Provide the (x, y) coordinate of the cell's center where the given text is located.  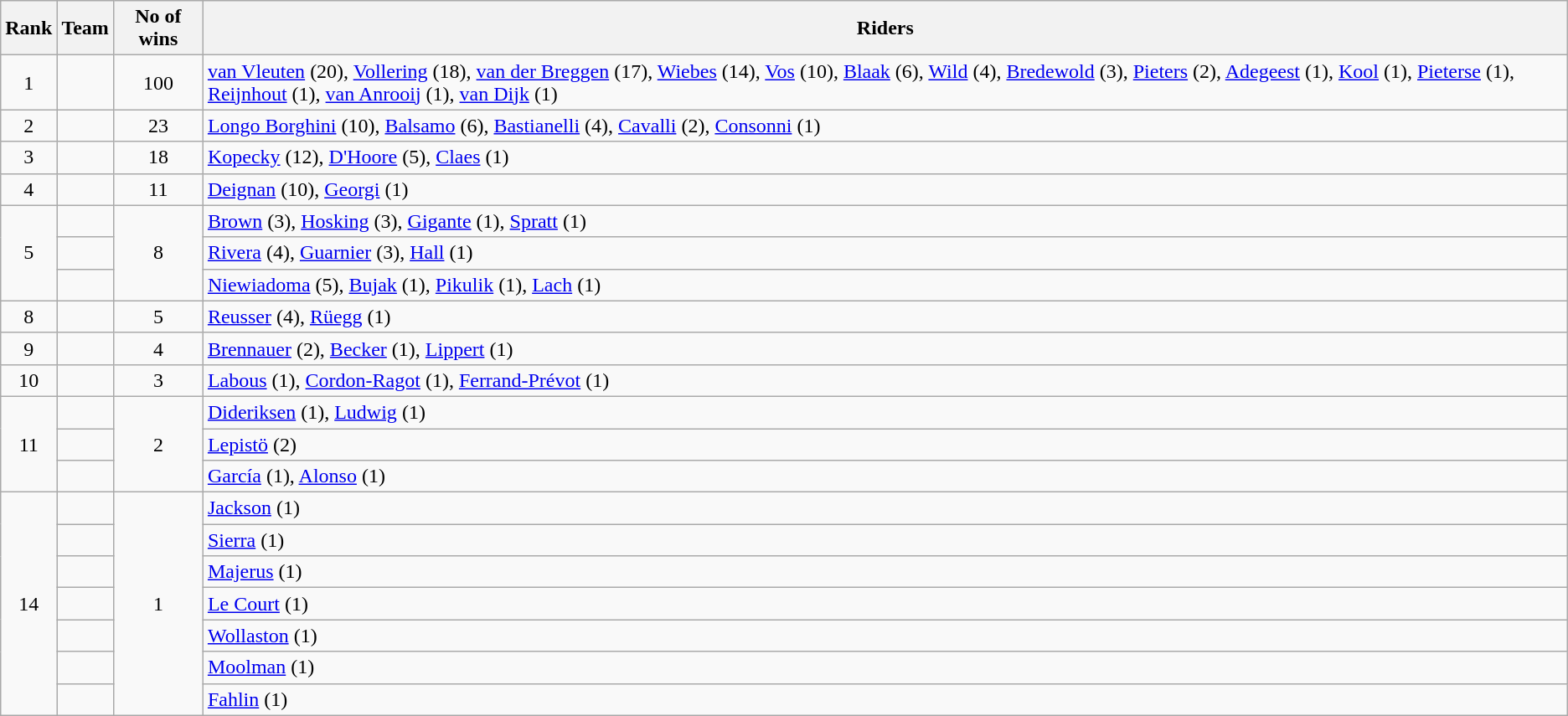
9 (28, 348)
10 (28, 380)
Le Court (1) (885, 604)
Fahlin (1) (885, 699)
18 (157, 157)
100 (157, 82)
Kopecky (12), D'Hoore (5), Claes (1) (885, 157)
Deignan (10), Georgi (1) (885, 189)
Team (85, 28)
No of wins (157, 28)
Labous (1), Cordon-Ragot (1), Ferrand-Prévot (1) (885, 380)
Riders (885, 28)
Rank (28, 28)
14 (28, 604)
Lepistö (2) (885, 445)
Longo Borghini (10), Balsamo (6), Bastianelli (4), Cavalli (2), Consonni (1) (885, 126)
Brown (3), Hosking (3), Gigante (1), Spratt (1) (885, 221)
23 (157, 126)
Niewiadoma (5), Bujak (1), Pikulik (1), Lach (1) (885, 285)
Reusser (4), Rüegg (1) (885, 317)
Brennauer (2), Becker (1), Lippert (1) (885, 348)
Wollaston (1) (885, 636)
Moolman (1) (885, 667)
Majerus (1) (885, 572)
Dideriksen (1), Ludwig (1) (885, 412)
Jackson (1) (885, 508)
García (1), Alonso (1) (885, 476)
Sierra (1) (885, 540)
Rivera (4), Guarnier (3), Hall (1) (885, 253)
